Search for the cell housing the specified text and yield its [x, y] center coordinate. 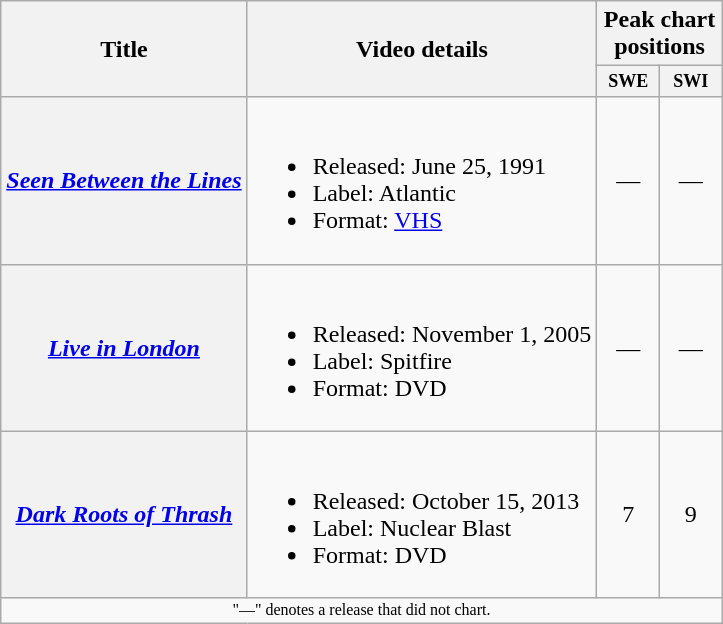
SWE [628, 82]
Released: November 1, 2005Label: SpitfireFormat: DVD [422, 348]
Released: October 15, 2013Label: Nuclear BlastFormat: DVD [422, 514]
7 [628, 514]
9 [690, 514]
Peak chart positions [660, 34]
Seen Between the Lines [124, 180]
Dark Roots of Thrash [124, 514]
"—" denotes a release that did not chart. [362, 610]
Video details [422, 49]
Title [124, 49]
Released: June 25, 1991Label: AtlanticFormat: VHS [422, 180]
Live in London [124, 348]
SWI [690, 82]
